Provide the [X, Y] coordinate of the cell's center where the given text is located.  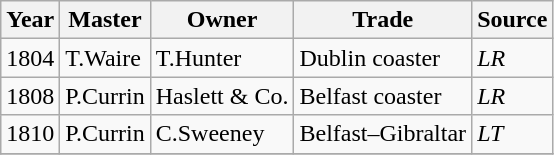
Dublin coaster [383, 58]
Owner [222, 20]
Source [512, 20]
C.Sweeney [222, 134]
1808 [30, 96]
1804 [30, 58]
Belfast–Gibraltar [383, 134]
1810 [30, 134]
Belfast coaster [383, 96]
T.Hunter [222, 58]
LT [512, 134]
Year [30, 20]
Master [105, 20]
Haslett & Co. [222, 96]
T.Waire [105, 58]
Trade [383, 20]
